Find where the given text appears and provide that cell's center as (X, Y) coordinate. 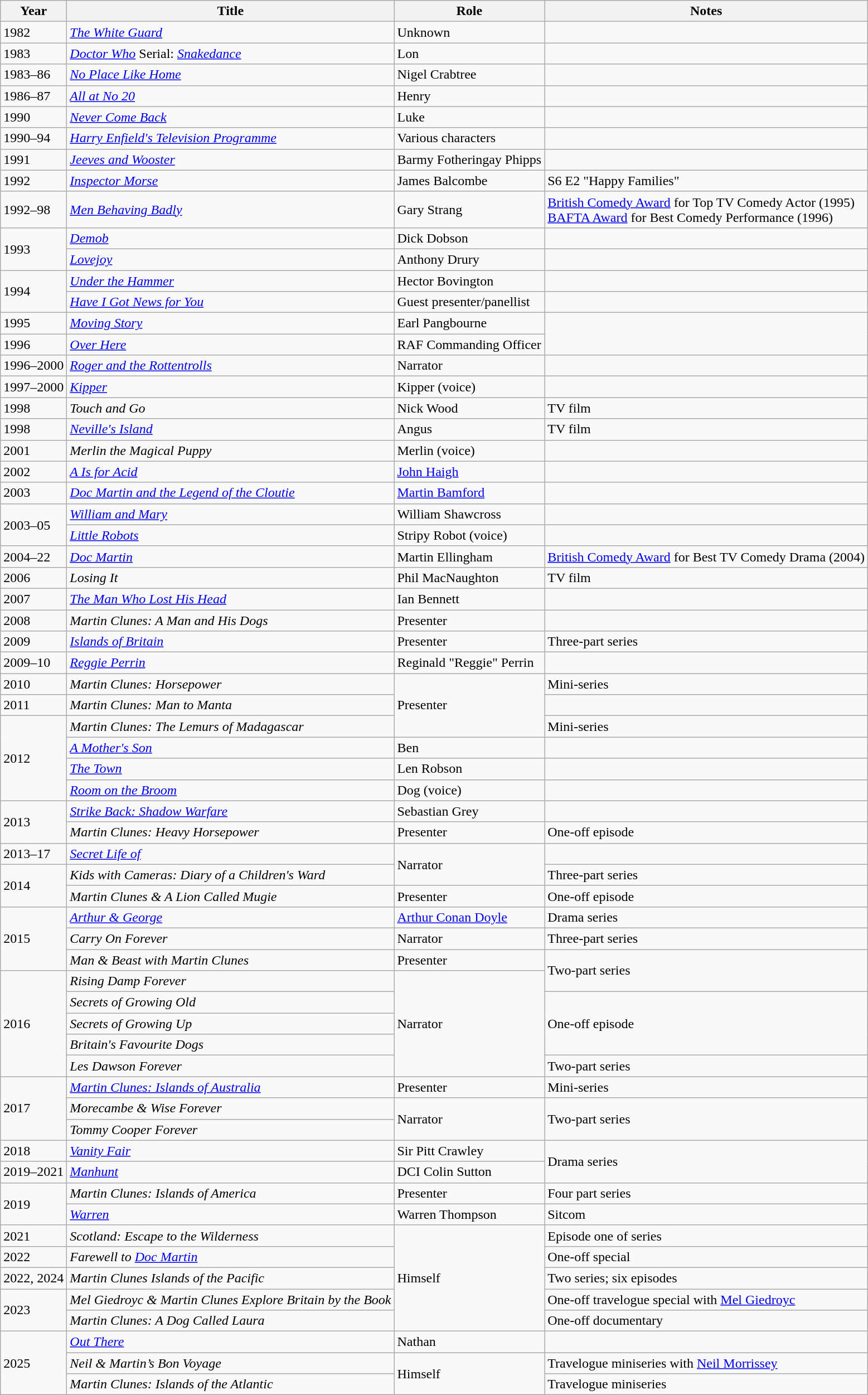
Neil & Martin’s Bon Voyage (231, 1363)
2023 (33, 1310)
Martin Clunes Islands of the Pacific (231, 1278)
Secrets of Growing Old (231, 1002)
Losing It (231, 578)
Ben (469, 748)
Doctor Who Serial: Snakedance (231, 54)
2021 (33, 1236)
Reginald "Reggie" Perrin (469, 663)
James Balcombe (469, 181)
Little Robots (231, 535)
2006 (33, 578)
2014 (33, 885)
Mel Giedroyc & Martin Clunes Explore Britain by the Book (231, 1300)
2022, 2024 (33, 1278)
One-off special (706, 1257)
Warren Thompson (469, 1214)
Martin Bamford (469, 493)
Martin Clunes: The Lemurs of Madagascar (231, 726)
Moving Story (231, 323)
Martin Clunes & A Lion Called Mugie (231, 896)
Role (469, 11)
Secrets of Growing Up (231, 1024)
Martin Clunes: Man to Manta (231, 705)
2022 (33, 1257)
Luke (469, 117)
Secret Life of (231, 854)
Jeeves and Wooster (231, 159)
Sebastian Grey (469, 811)
The White Guard (231, 32)
Scotland: Escape to the Wilderness (231, 1236)
Unknown (469, 32)
Nick Wood (469, 408)
Kipper (voice) (469, 387)
2009 (33, 642)
2001 (33, 451)
DCI Colin Sutton (469, 1172)
One-off documentary (706, 1321)
Merlin the Magical Puppy (231, 451)
Earl Pangbourne (469, 323)
2019–2021 (33, 1172)
Never Come Back (231, 117)
Martin Clunes: A Man and His Dogs (231, 621)
Anthony Drury (469, 259)
Man & Beast with Martin Clunes (231, 960)
1983–86 (33, 75)
Ian Bennett (469, 599)
1996–2000 (33, 366)
Year (33, 11)
1990–94 (33, 138)
Under the Hammer (231, 280)
Reggie Perrin (231, 663)
No Place Like Home (231, 75)
Arthur & George (231, 917)
Strike Back: Shadow Warfare (231, 811)
British Comedy Award for Top TV Comedy Actor (1995)BAFTA Award for Best Comedy Performance (1996) (706, 210)
John Haigh (469, 472)
Have I Got News for You (231, 302)
British Comedy Award for Best TV Comedy Drama (2004) (706, 556)
2019 (33, 1204)
The Town (231, 769)
Harry Enfield's Television Programme (231, 138)
2003 (33, 493)
Merlin (voice) (469, 451)
Arthur Conan Doyle (469, 917)
Demob (231, 238)
Sitcom (706, 1214)
Phil MacNaughton (469, 578)
Kids with Cameras: Diary of a Children's Ward (231, 875)
2009–10 (33, 663)
Carry On Forever (231, 938)
2018 (33, 1151)
Manhunt (231, 1172)
Episode one of series (706, 1236)
1983 (33, 54)
Doc Martin and the Legend of the Cloutie (231, 493)
Martin Clunes: Heavy Horsepower (231, 832)
1993 (33, 249)
Over Here (231, 345)
Les Dawson Forever (231, 1066)
1990 (33, 117)
2007 (33, 599)
Two series; six episodes (706, 1278)
Notes (706, 11)
Out There (231, 1342)
2013–17 (33, 854)
1995 (33, 323)
Title (231, 11)
Vanity Fair (231, 1151)
1982 (33, 32)
Kipper (231, 387)
William Shawcross (469, 514)
2015 (33, 938)
Martin Clunes: Islands of America (231, 1193)
Dick Dobson (469, 238)
S6 E2 "Happy Families" (706, 181)
1991 (33, 159)
2004–22 (33, 556)
Nathan (469, 1342)
Stripy Robot (voice) (469, 535)
Rising Damp Forever (231, 981)
Angus (469, 429)
Lovejoy (231, 259)
2008 (33, 621)
1994 (33, 291)
Hector Bovington (469, 280)
Gary Strang (469, 210)
Roger and the Rottentrolls (231, 366)
Martin Clunes: A Dog Called Laura (231, 1321)
2011 (33, 705)
Inspector Morse (231, 181)
Morecambe & Wise Forever (231, 1108)
Henry (469, 96)
Britain's Favourite Dogs (231, 1045)
Barmy Fotheringay Phipps (469, 159)
A Is for Acid (231, 472)
Len Robson (469, 769)
1992–98 (33, 210)
1997–2000 (33, 387)
2002 (33, 472)
Travelogue miniseries with Neil Morrissey (706, 1363)
1986–87 (33, 96)
Martin Ellingham (469, 556)
2017 (33, 1108)
Various characters (469, 138)
1992 (33, 181)
Sir Pitt Crawley (469, 1151)
Martin Clunes: Horsepower (231, 684)
Four part series (706, 1193)
RAF Commanding Officer (469, 345)
2003–05 (33, 525)
Tommy Cooper Forever (231, 1130)
Room on the Broom (231, 790)
1996 (33, 345)
2010 (33, 684)
Martin Clunes: Islands of the Atlantic (231, 1384)
Men Behaving Badly (231, 210)
Dog (voice) (469, 790)
2016 (33, 1024)
Lon (469, 54)
2012 (33, 758)
One-off travelogue special with Mel Giedroyc (706, 1300)
A Mother's Son (231, 748)
Martin Clunes: Islands of Australia (231, 1087)
The Man Who Lost His Head (231, 599)
Doc Martin (231, 556)
All at No 20 (231, 96)
Warren (231, 1214)
Guest presenter/panellist (469, 302)
Touch and Go (231, 408)
Neville's Island (231, 429)
Nigel Crabtree (469, 75)
Travelogue miniseries (706, 1384)
2013 (33, 822)
William and Mary (231, 514)
Farewell to Doc Martin (231, 1257)
2025 (33, 1363)
Islands of Britain (231, 642)
